From the cell containing the given text, extract its center point as (X, Y) coordinate. 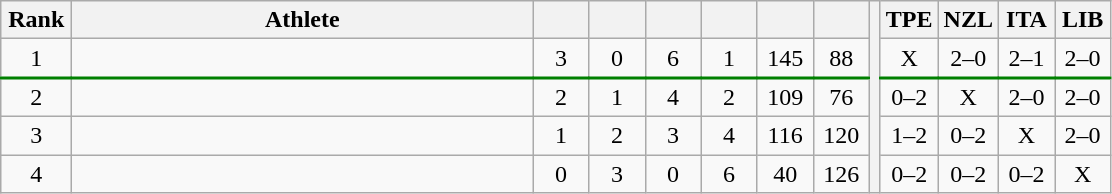
NZL (968, 20)
2–1 (1026, 58)
ITA (1026, 20)
109 (785, 98)
116 (785, 135)
40 (785, 173)
145 (785, 58)
Rank (36, 20)
TPE (909, 20)
126 (841, 173)
120 (841, 135)
88 (841, 58)
Athlete (302, 20)
1–2 (909, 135)
76 (841, 98)
LIB (1083, 20)
